Identify which cell holds the provided text, then report its [X, Y] central coordinate. 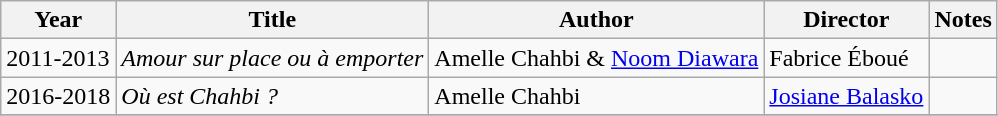
Notes [963, 20]
Title [272, 20]
Director [846, 20]
Year [58, 20]
2016-2018 [58, 96]
Josiane Balasko [846, 96]
Amour sur place ou à emporter [272, 58]
Amelle Chahbi & Noom Diawara [596, 58]
Fabrice Éboué [846, 58]
Amelle Chahbi [596, 96]
2011-2013 [58, 58]
Author [596, 20]
Où est Chahbi ? [272, 96]
